Extract the [X, Y] coordinate from the center of the cell holding the provided text.  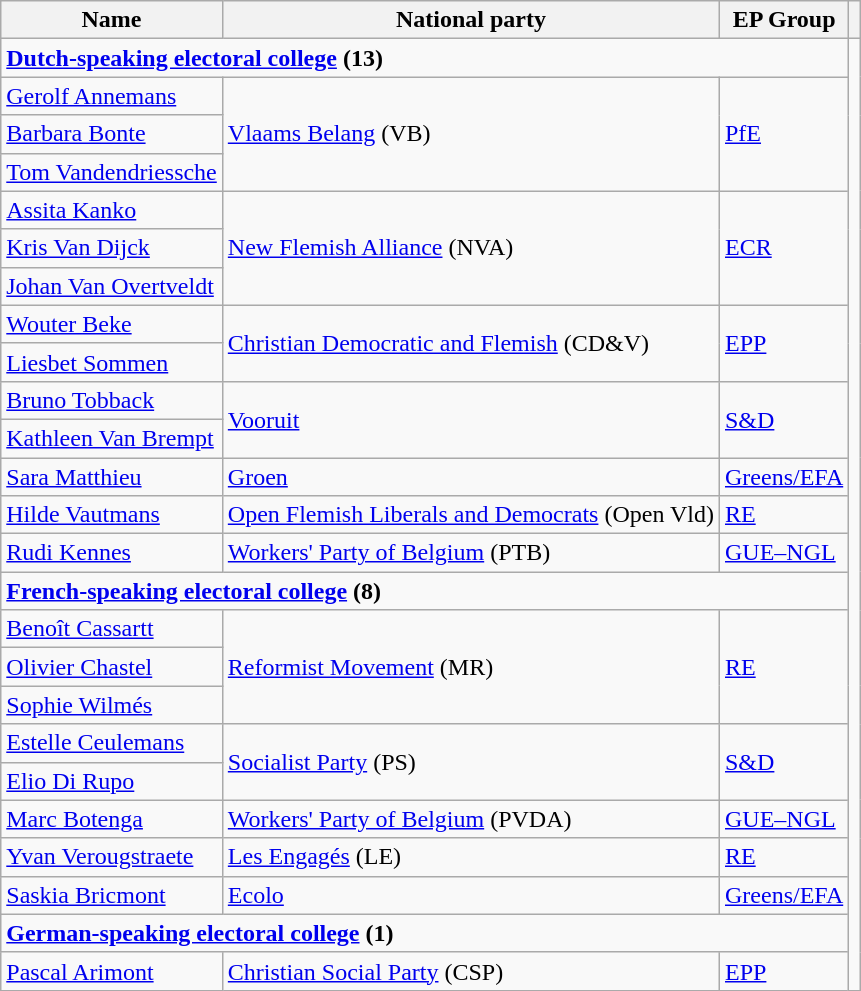
Yvan Verougstraete [112, 857]
Elio Di Rupo [112, 781]
Groen [470, 477]
Barbara Bonte [112, 134]
Vooruit [470, 419]
Christian Democratic and Flemish (CD&V) [470, 343]
Workers' Party of Belgium (PTB) [470, 553]
Hilde Vautmans [112, 515]
Saskia Bricmont [112, 895]
Estelle Ceulemans [112, 743]
Kris Van Dijck [112, 248]
Kathleen Van Brempt [112, 438]
Open Flemish Liberals and Democrats (Open Vld) [470, 515]
Johan Van Overtveldt [112, 286]
Ecolo [470, 895]
National party [470, 20]
Pascal Arimont [112, 971]
Sara Matthieu [112, 477]
New Flemish Alliance (NVA) [470, 248]
Workers' Party of Belgium (PVDA) [470, 819]
Marc Botenga [112, 819]
Rudi Kennes [112, 553]
Liesbet Sommen [112, 362]
Vlaams Belang (VB) [470, 134]
Reformist Movement (MR) [470, 667]
Name [112, 20]
French-speaking electoral college (8) [425, 591]
Dutch-speaking electoral college (13) [425, 58]
ECR [784, 248]
Sophie Wilmés [112, 705]
Gerolf Annemans [112, 96]
Tom Vandendriessche [112, 172]
Assita Kanko [112, 210]
Christian Social Party (CSP) [470, 971]
German-speaking electoral college (1) [425, 933]
PfE [784, 134]
Socialist Party (PS) [470, 762]
EP Group [784, 20]
Les Engagés (LE) [470, 857]
Olivier Chastel [112, 667]
Benoît Cassartt [112, 629]
Wouter Beke [112, 324]
Bruno Tobback [112, 400]
